Find where the given text appears and provide that cell's center as [X, Y] coordinate. 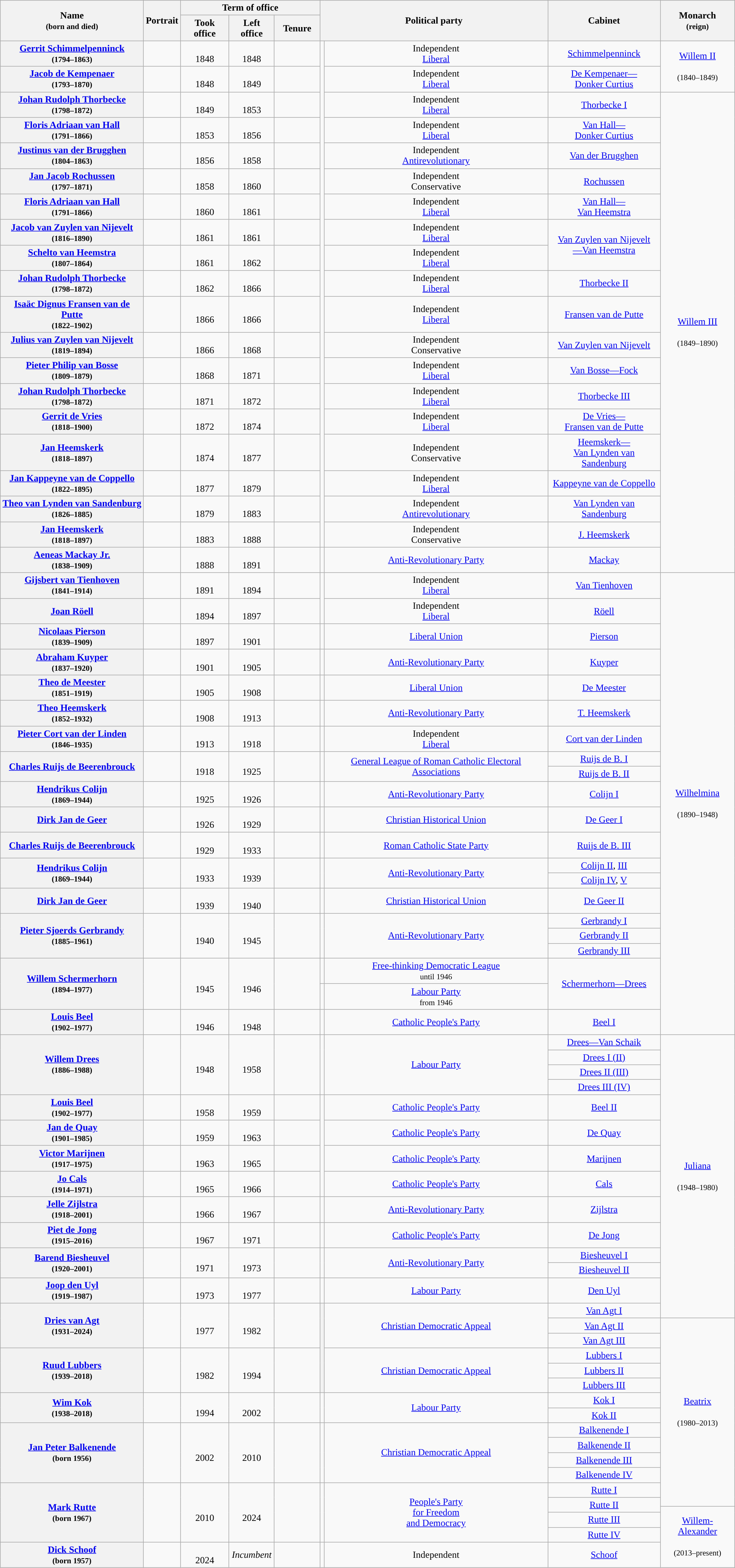
Gijsbert van Tienhoven(1841–1914) [72, 586]
Dick Schoof (born 1957) [72, 1555]
Willem-Alexander(2013–present) [698, 1537]
Drees—Van Schaik [604, 1042]
Labour Party from 1946 [436, 996]
Willem Drees(1886–1988) [72, 1064]
Wilhelmina(1890–1948) [698, 804]
De Meester [604, 688]
Rutte I [604, 1490]
Wim Kok(1938–2018) [72, 1408]
Thorbecke III [604, 396]
Gerbrandy III [604, 951]
Isaäc Dignus Fransen van de Putte(1822–1902) [72, 314]
De Geer I [604, 820]
Marijnen [604, 1159]
Balkenende IV [604, 1475]
Schoof [604, 1555]
De Vries—Fransen van de Putte [604, 422]
Van Agt III [604, 1340]
Heemskerk—Van Lynden van Sandenburg [604, 453]
Mark Rutte(born 1967) [72, 1512]
Van Hall—Donker Curtius [604, 130]
Lubbers III [604, 1385]
Van Agt II [604, 1325]
Pieter Cort van der Linden(1846–1935) [72, 739]
Incumbent [252, 1555]
Drees I (II) [604, 1057]
Van Zuylen van Nijevelt [604, 345]
Zijlstra [604, 1210]
Jacob de Kempenaer(1793–1870) [72, 79]
Free-thinking Democratic League until 1946 [436, 971]
Piet de Jong(1915–2016) [72, 1235]
Roman Catholic State Party [436, 845]
Van Bosse—Fock [604, 371]
Mackay [604, 560]
Van Tienhoven [604, 586]
Beel II [604, 1108]
Kok II [604, 1415]
Nicolaas Pierson(1839–1909) [72, 637]
Kok I [604, 1400]
De Geer II [604, 900]
Theo Heemskerk(1852–1932) [72, 713]
De Kempenaer—Donker Curtius [604, 79]
Balkenende III [604, 1460]
Name(born and died) [72, 20]
Balkenende II [604, 1445]
Jan Peter Balkenende(born 1956) [72, 1453]
Julius van Zuylen van Nijevelt(1819–1894) [72, 345]
Thorbecke I [604, 104]
Jelle Zijlstra(1918–2001) [72, 1210]
Van der Brugghen [604, 155]
Beatrix(1980–2013) [698, 1412]
J. Heemskerk [604, 535]
Van Hall—Van Heemstra [604, 206]
Pieter Sjoerds Gerbrandy(1885–1961) [72, 936]
Schimmelpenninck [604, 53]
Van Zuylen van Nijevelt—Van Heemstra [604, 245]
Joop den Uyl(1919–1987) [72, 1291]
Pieter Philip van Bosse(1809–1879) [72, 371]
Willem Schermerhorn(1894–1977) [72, 984]
Drees II (III) [604, 1072]
Ruijs de B. II [604, 774]
Thorbecke II [604, 283]
Rochussen [604, 181]
Rutte IV [604, 1535]
Willem III(1849–1890) [698, 332]
Gerrit Schimmelpenninck(1794–1863) [72, 53]
Took office [205, 28]
Aeneas Mackay Jr.(1838–1909) [72, 560]
Jo Cals(1914–1971) [72, 1184]
Lubbers I [604, 1355]
Independent [436, 1555]
Drees III (IV) [604, 1087]
Ruud Lubbers(1939–2018) [72, 1370]
Beel I [604, 1022]
Cabinet [604, 20]
Justinus van der Brugghen(1804–1863) [72, 155]
Joan Röell [72, 611]
Gerbrandy II [604, 936]
Pierson [604, 637]
Term of office [250, 8]
Cals [604, 1184]
De Jong [604, 1235]
Kappeyne van de Coppello [604, 484]
Jan Kappeyne van de Coppello(1822–1895) [72, 484]
People's Party for Freedom and Democracy [436, 1512]
Van Agt I [604, 1311]
General League of Roman Catholic Electoral Associations [436, 767]
Schermerhorn—Drees [604, 984]
Barend Biesheuvel(1920–2001) [72, 1263]
Colijn IV, V [604, 880]
Jan de Quay(1901–1985) [72, 1133]
Cort van der Linden [604, 739]
Jacob van Zuylen van Nijevelt(1816–1890) [72, 232]
Van Lynden van Sandenburg [604, 509]
Ruijs de B. III [604, 845]
Victor Marijnen(1917–1975) [72, 1159]
Jan Jacob Rochussen(1797–1871) [72, 181]
Kuyper [604, 662]
Rutte III [604, 1520]
Monarch(reign) [698, 20]
Abraham Kuyper(1837–1920) [72, 662]
Colijn I [604, 794]
Den Uyl [604, 1291]
Portrait [162, 20]
Balkenende I [604, 1430]
Theo van Lynden van Sandenburg(1826–1885) [72, 509]
T. Heemskerk [604, 713]
Biesheuvel I [604, 1255]
De Quay [604, 1133]
Theo de Meester(1851–1919) [72, 688]
Political party [434, 20]
Left office [252, 28]
Juliana(1948–1980) [698, 1176]
Willem II(1840–1849) [698, 66]
Fransen van de Putte [604, 314]
Gerbrandy I [604, 921]
Ruijs de B. I [604, 759]
Gerrit de Vries(1818–1900) [72, 422]
Tenure [297, 28]
Biesheuvel II [604, 1270]
Rutte II [604, 1505]
Dries van Agt(1931–2024) [72, 1325]
Schelto van Heemstra(1807–1864) [72, 257]
Röell [604, 611]
Lubbers II [604, 1370]
Colijn II, III [604, 865]
